Detect which cell encompasses the target text, then output its [X, Y] center coordinate. 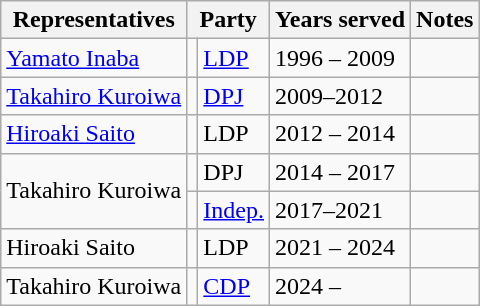
Party [228, 20]
2017–2021 [340, 210]
2021 – 2024 [340, 248]
2009–2012 [340, 96]
Yamato Inaba [94, 58]
CDP [234, 286]
2024 – [340, 286]
Years served [340, 20]
Indep. [234, 210]
Notes [445, 20]
1996 – 2009 [340, 58]
2014 – 2017 [340, 172]
2012 – 2014 [340, 134]
Representatives [94, 20]
